For the text-containing cell, return its midpoint in [x, y] coordinate format. 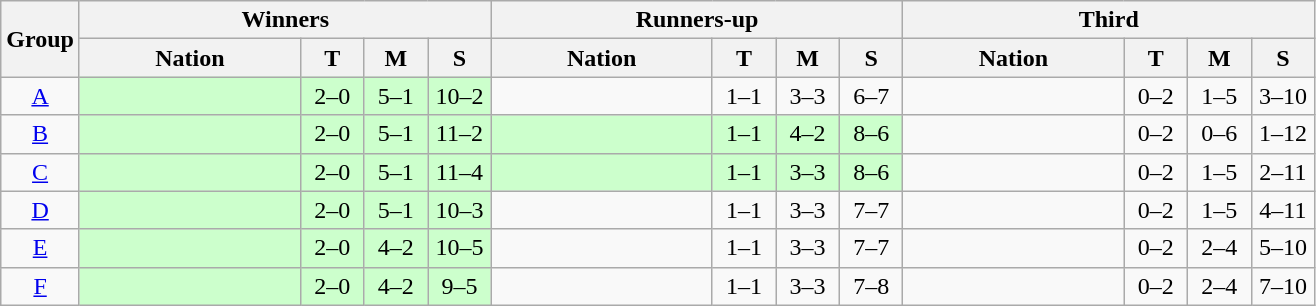
2–11 [1283, 172]
11–2 [460, 134]
C [40, 172]
10–5 [460, 248]
11–4 [460, 172]
Winners [285, 20]
Third [1109, 20]
3–10 [1283, 96]
10–3 [460, 210]
0–6 [1220, 134]
F [40, 286]
7–8 [871, 286]
Runners-up [697, 20]
D [40, 210]
Group [40, 39]
A [40, 96]
4–11 [1283, 210]
E [40, 248]
9–5 [460, 286]
10–2 [460, 96]
1–12 [1283, 134]
7–10 [1283, 286]
5–10 [1283, 248]
6–7 [871, 96]
B [40, 134]
